For the text-containing cell, return its midpoint in (X, Y) coordinate format. 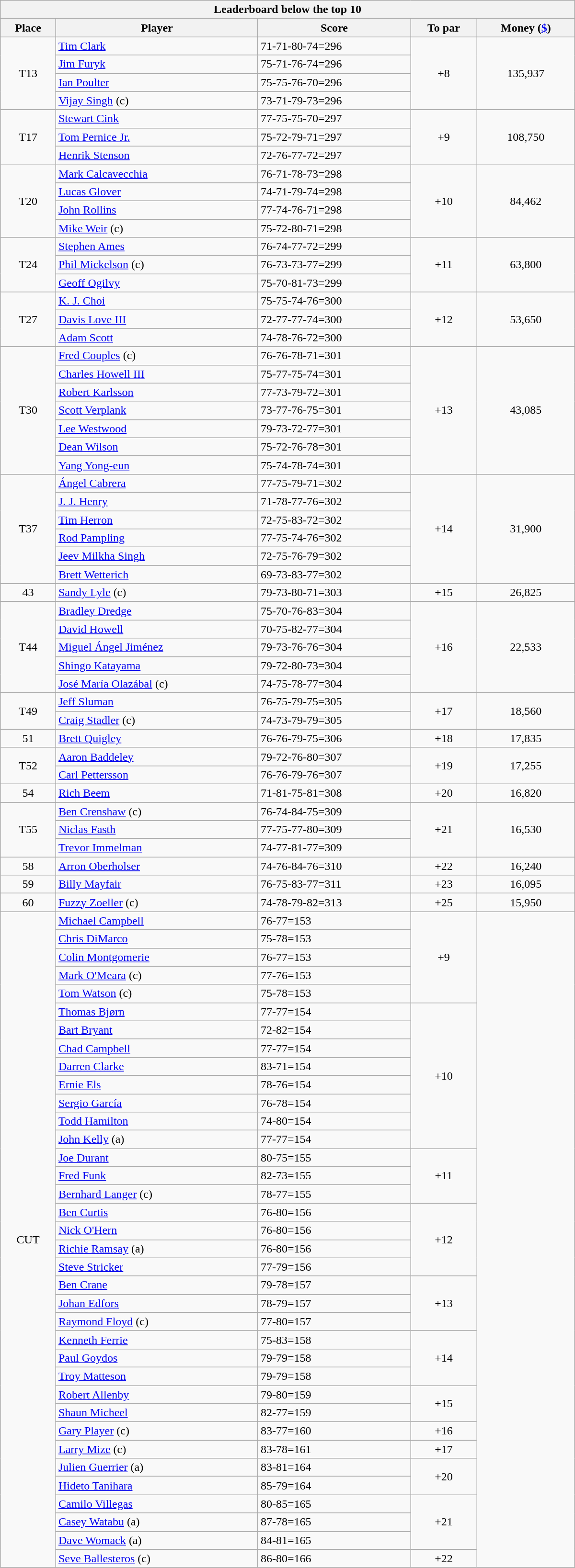
Bradley Dredge (157, 611)
Richie Ramsay (a) (157, 1249)
79-72-76-80=307 (334, 756)
Darren Clarke (157, 1066)
54 (28, 793)
77-75-75-70=297 (334, 119)
Nick O'Hern (157, 1230)
T49 (28, 711)
Tom Pernice Jr. (157, 137)
82-73=155 (334, 1176)
16,530 (526, 830)
51 (28, 738)
75-71-76-74=296 (334, 64)
Lucas Glover (157, 192)
108,750 (526, 137)
15,950 (526, 902)
+23 (444, 884)
17,255 (526, 766)
78-79=157 (334, 1303)
Tim Herron (157, 519)
77-76=153 (334, 975)
T13 (28, 73)
T44 (28, 647)
Kenneth Ferrie (157, 1340)
K. J. Choi (157, 301)
Casey Watabu (a) (157, 1522)
Arron Oberholser (157, 866)
Dave Womack (a) (157, 1540)
Bart Bryant (157, 1030)
84-81=165 (334, 1540)
Ben Curtis (157, 1212)
CUT (28, 1240)
74-77-81-77=309 (334, 848)
Billy Mayfair (157, 884)
76-76-79-75=306 (334, 738)
76-71-78-73=298 (334, 173)
73-71-79-73=296 (334, 101)
58 (28, 866)
Hideto Tanihara (157, 1486)
Chris DiMarco (157, 939)
76-75-83-77=311 (334, 884)
84,462 (526, 201)
T20 (28, 201)
72-77-77-74=300 (334, 319)
Chad Campbell (157, 1048)
T27 (28, 319)
Shaun Micheel (157, 1413)
77-74-76-71=298 (334, 210)
T37 (28, 529)
Aaron Baddeley (157, 756)
79-73-80-71=303 (334, 593)
Ian Poulter (157, 82)
+8 (444, 73)
78-76=154 (334, 1084)
Davis Love III (157, 319)
Yang Yong-eun (157, 465)
77-75-74-76=302 (334, 538)
Craig Stadler (c) (157, 720)
Todd Hamilton (157, 1121)
75-72-80-71=298 (334, 228)
Troy Matteson (157, 1376)
Gary Player (c) (157, 1431)
Steve Stricker (157, 1267)
86-80=166 (334, 1558)
+19 (444, 766)
79-72-80-73=304 (334, 666)
T55 (28, 830)
80-75=155 (334, 1158)
Jeev Milkha Singh (157, 556)
Stewart Cink (157, 119)
72-75-76-79=302 (334, 556)
31,900 (526, 529)
63,800 (526, 265)
71-81-75-81=308 (334, 793)
Tim Clark (157, 46)
16,240 (526, 866)
75-72-76-78=301 (334, 447)
Jim Furyk (157, 64)
Brett Wetterich (157, 575)
Ben Crenshaw (c) (157, 812)
José María Olazábal (c) (157, 684)
Lee Westwood (157, 429)
Henrik Stenson (157, 155)
Score (334, 28)
Miguel Ángel Jiménez (157, 647)
76-76-79-76=307 (334, 775)
72-76-77-72=297 (334, 155)
Mark Calcavecchia (157, 173)
Niclas Fasth (157, 830)
77-73-79-72=301 (334, 392)
J. J. Henry (157, 501)
Michael Campbell (157, 921)
Sergio García (157, 1103)
T17 (28, 137)
Mark O'Meara (c) (157, 975)
Robert Allenby (157, 1395)
Phil Mickelson (c) (157, 265)
Robert Karlsson (157, 392)
Julien Guerrier (a) (157, 1467)
Johan Edfors (157, 1303)
Bernhard Langer (c) (157, 1194)
John Kelly (a) (157, 1139)
Tom Watson (c) (157, 993)
To par (444, 28)
Player (157, 28)
69-73-83-77=302 (334, 575)
87-78=165 (334, 1522)
David Howell (157, 629)
Adam Scott (157, 338)
59 (28, 884)
76-74-84-75=309 (334, 812)
72-75-83-72=302 (334, 519)
76-78=154 (334, 1103)
16,095 (526, 884)
Ben Crane (157, 1285)
77-75-79-71=302 (334, 483)
85-79=164 (334, 1486)
Trevor Immelman (157, 848)
Vijay Singh (c) (157, 101)
79-73-76-76=304 (334, 647)
82-77=159 (334, 1413)
72-82=154 (334, 1030)
T52 (28, 766)
Raymond Floyd (c) (157, 1321)
Joe Durant (157, 1158)
75-75-74-76=300 (334, 301)
Camilo Villegas (157, 1504)
70-75-82-77=304 (334, 629)
71-78-77-76=302 (334, 501)
+18 (444, 738)
43 (28, 593)
Fred Funk (157, 1176)
76-75-79-75=305 (334, 702)
Dean Wilson (157, 447)
Geoff Ogilvy (157, 283)
79-80=159 (334, 1395)
53,650 (526, 319)
75-75-76-70=296 (334, 82)
77-80=157 (334, 1321)
77-79=156 (334, 1267)
79-73-72-77=301 (334, 429)
83-71=154 (334, 1066)
75-77-75-74=301 (334, 374)
Larry Mize (c) (157, 1449)
18,560 (526, 711)
79-78=157 (334, 1285)
T24 (28, 265)
60 (28, 902)
83-78=161 (334, 1449)
135,937 (526, 73)
83-77=160 (334, 1431)
Rod Pampling (157, 538)
74-78-76-72=300 (334, 338)
77-75-77-80=309 (334, 830)
43,085 (526, 410)
Mike Weir (c) (157, 228)
Brett Quigley (157, 738)
17,835 (526, 738)
76-74-77-72=299 (334, 247)
74-80=154 (334, 1121)
Charles Howell III (157, 374)
John Rollins (157, 210)
Stephen Ames (157, 247)
Sandy Lyle (c) (157, 593)
Ángel Cabrera (157, 483)
75-70-76-83=304 (334, 611)
75-83=158 (334, 1340)
73-77-76-75=301 (334, 410)
T30 (28, 410)
Jeff Sluman (157, 702)
Money ($) (526, 28)
74-71-79-74=298 (334, 192)
78-77=155 (334, 1194)
Colin Montgomerie (157, 957)
Rich Beem (157, 793)
80-85=165 (334, 1504)
Scott Verplank (157, 410)
Ernie Els (157, 1084)
71-71-80-74=296 (334, 46)
75-74-78-74=301 (334, 465)
+25 (444, 902)
Fuzzy Zoeller (c) (157, 902)
Place (28, 28)
Fred Couples (c) (157, 356)
26,825 (526, 593)
Leaderboard below the top 10 (287, 10)
Thomas Bjørn (157, 1012)
83-81=164 (334, 1467)
74-78-79-82=313 (334, 902)
75-70-81-73=299 (334, 283)
75-72-79-71=297 (334, 137)
Carl Pettersson (157, 775)
74-76-84-76=310 (334, 866)
74-75-78-77=304 (334, 684)
76-76-78-71=301 (334, 356)
74-73-79-79=305 (334, 720)
Shingo Katayama (157, 666)
Seve Ballesteros (c) (157, 1558)
76-73-73-77=299 (334, 265)
Paul Goydos (157, 1358)
16,820 (526, 793)
22,533 (526, 647)
